Pinpoint the cell where the given text exists, returning its [X, Y] midpoint coordinate. 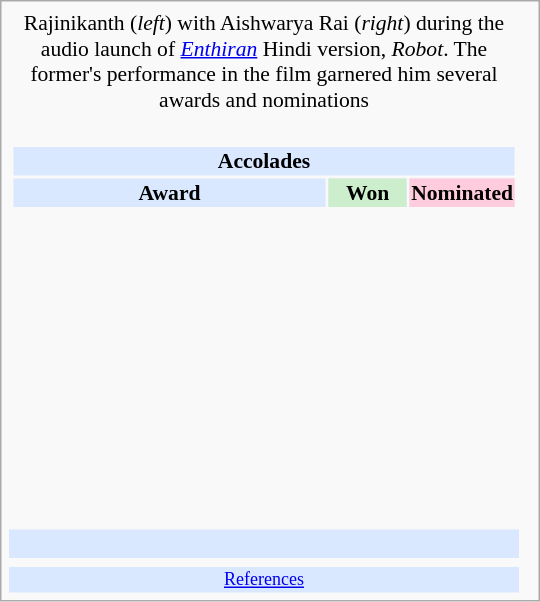
Nominated [462, 192]
Won [368, 192]
References [264, 580]
Award [169, 192]
Accolades [264, 161]
Accolades Award Won Nominated [264, 322]
